Identify which cell holds the provided text, then report its (x, y) central coordinate. 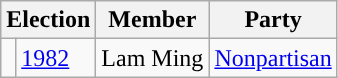
Nonpartisan (273, 58)
1982 (56, 58)
Election (48, 20)
Party (273, 20)
Member (152, 20)
Lam Ming (152, 58)
